Identify which cell holds the provided text, then report its [X, Y] central coordinate. 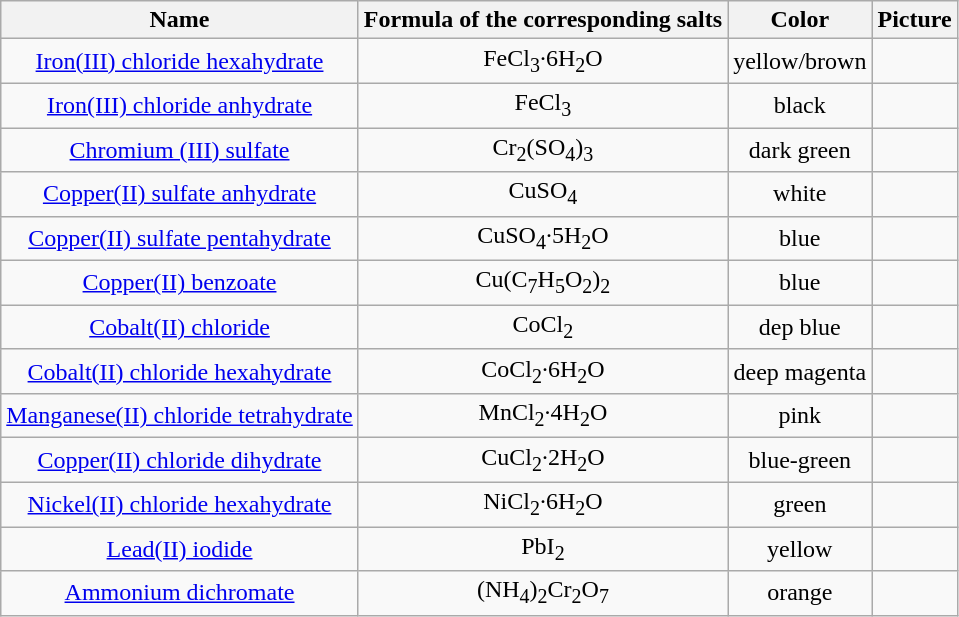
Cr2(SO4)3 [542, 150]
deep magenta [800, 371]
orange [800, 593]
Color [800, 20]
green [800, 504]
pink [800, 416]
blue-green [800, 460]
MnCl2·4H2O [542, 416]
PbI2 [542, 549]
black [800, 105]
Nickel(II) chloride hexahydrate [180, 504]
CoCl2 [542, 327]
Copper(II) sulfate pentahydrate [180, 238]
NiCl2·6H2O [542, 504]
Iron(III) chloride hexahydrate [180, 61]
CuSO4·5H2O [542, 238]
Formula of the corresponding salts [542, 20]
CuCl2·2H2O [542, 460]
FeCl3 [542, 105]
FeCl3·6H2O [542, 61]
dep blue [800, 327]
Picture [914, 20]
Iron(III) chloride anhydrate [180, 105]
Cobalt(II) chloride hexahydrate [180, 371]
Ammonium dichromate [180, 593]
dark green [800, 150]
Cobalt(II) chloride [180, 327]
(NH4)2Cr2O7 [542, 593]
Cu(C7H5O2)2 [542, 283]
yellow/brown [800, 61]
Copper(II) sulfate anhydrate [180, 194]
CuSO4 [542, 194]
yellow [800, 549]
CoCl2·6H2O [542, 371]
Lead(II) iodide [180, 549]
Copper(II) chloride dihydrate [180, 460]
Chromium (III) sulfate [180, 150]
Name [180, 20]
white [800, 194]
Manganese(II) chloride tetrahydrate [180, 416]
Copper(II) benzoate [180, 283]
